Search for the cell housing the specified text and yield its [x, y] center coordinate. 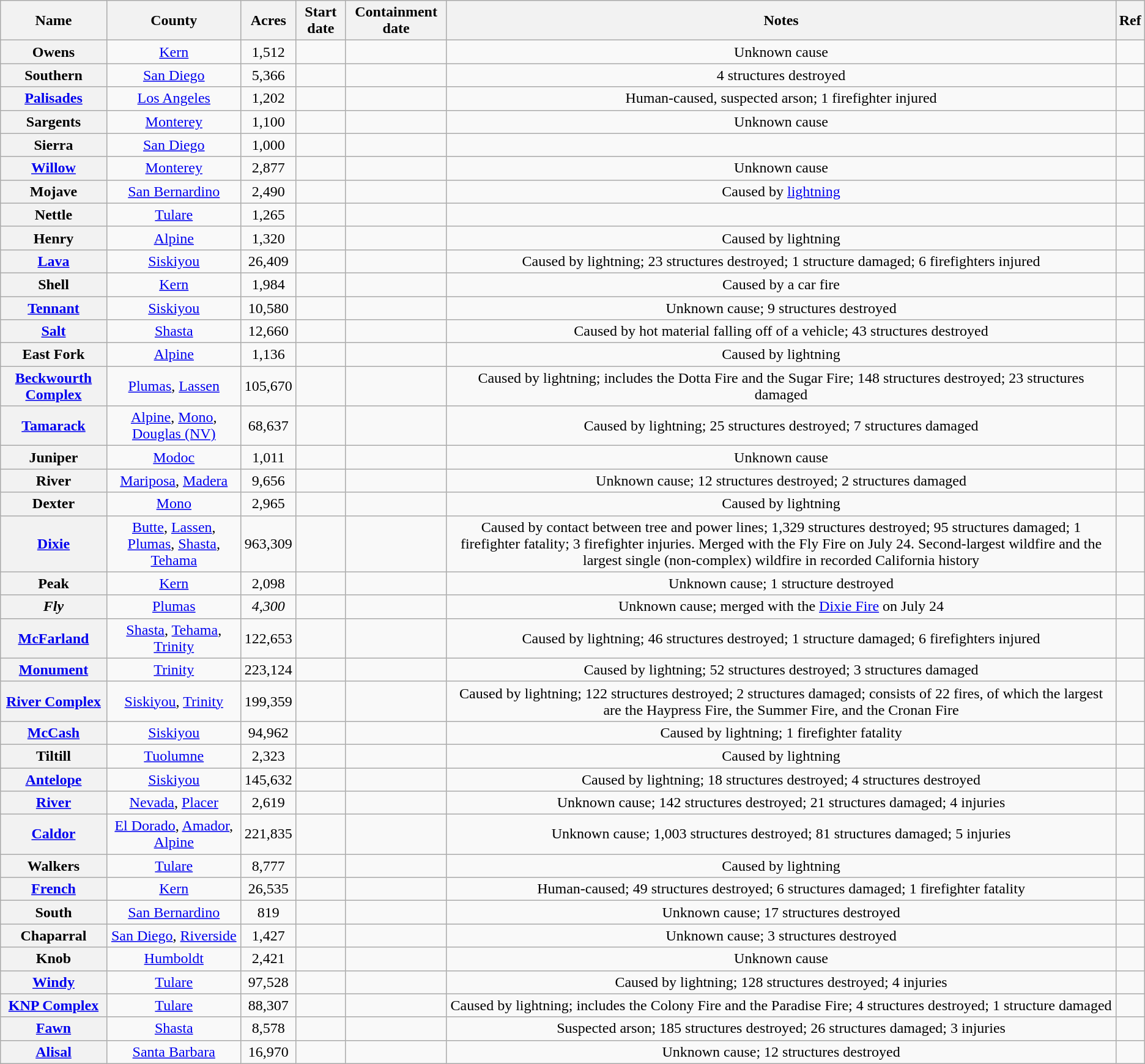
Henry [54, 238]
Walkers [54, 866]
Fly [54, 607]
Caused by lightning; 25 structures destroyed; 7 structures damaged [781, 426]
2,490 [268, 191]
Trinity [174, 670]
McFarland [54, 638]
Suspected arson; 185 structures destroyed; 26 structures damaged; 3 injuries [781, 1029]
1,011 [268, 457]
1,512 [268, 52]
Salt [54, 331]
Los Angeles [174, 98]
Caused by a car fire [781, 284]
Sargents [54, 122]
1,427 [268, 936]
5,366 [268, 75]
Caused by lightning; 23 structures destroyed; 1 structure damaged; 6 firefighters injured [781, 261]
Alisal [54, 1052]
Unknown cause; 9 structures destroyed [781, 308]
105,670 [268, 386]
Mono [174, 504]
Willow [54, 168]
Caused by lightning; 128 structures destroyed; 4 injuries [781, 982]
Caused by hot material falling off of a vehicle; 43 structures destroyed [781, 331]
Tiltill [54, 756]
McCash [54, 733]
Caused by lightning; includes the Dotta Fire and the Sugar Fire; 148 structures destroyed; 23 structures damaged [781, 386]
El Dorado, Amador, Alpine [174, 834]
Sierra [54, 145]
East Fork [54, 355]
Nettle [54, 215]
Santa Barbara [174, 1052]
4 structures destroyed [781, 75]
Caused by lightning; 52 structures destroyed; 3 structures damaged [781, 670]
Windy [54, 982]
County [174, 21]
Shasta, Tehama, Trinity [174, 638]
1,984 [268, 284]
Unknown cause; merged with the Dixie Fire on July 24 [781, 607]
Tamarack [54, 426]
1,136 [268, 355]
10,580 [268, 308]
Peak [54, 583]
1,202 [268, 98]
4,300 [268, 607]
Plumas, Lassen [174, 386]
Siskiyou, Trinity [174, 701]
San Diego, Riverside [174, 936]
9,656 [268, 481]
223,124 [268, 670]
South [54, 912]
Plumas [174, 607]
97,528 [268, 982]
2,421 [268, 959]
Tuolumne [174, 756]
Unknown cause; 17 structures destroyed [781, 912]
Palisades [54, 98]
Fawn [54, 1029]
Alpine, Mono, Douglas (NV) [174, 426]
Southern [54, 75]
1,320 [268, 238]
Name [54, 21]
2,323 [268, 756]
963,309 [268, 544]
12,660 [268, 331]
8,777 [268, 866]
KNP Complex [54, 1005]
1,100 [268, 122]
1,000 [268, 145]
Acres [268, 21]
Caused by lightning; includes the Colony Fire and the Paradise Fire; 4 structures destroyed; 1 structure damaged [781, 1005]
Caused by lightning; 18 structures destroyed; 4 structures destroyed [781, 780]
Modoc [174, 457]
145,632 [268, 780]
16,970 [268, 1052]
French [54, 889]
Nevada, Placer [174, 803]
Unknown cause; 1,003 structures destroyed; 81 structures damaged; 5 injuries [781, 834]
68,637 [268, 426]
Knob [54, 959]
199,359 [268, 701]
River Complex [54, 701]
Tennant [54, 308]
Ref [1130, 21]
2,965 [268, 504]
Beckwourth Complex [54, 386]
Caldor [54, 834]
1,265 [268, 215]
Start date [321, 21]
Unknown cause; 3 structures destroyed [781, 936]
Shell [54, 284]
Lava [54, 261]
Monument [54, 670]
Containment date [396, 21]
Humboldt [174, 959]
122,653 [268, 638]
26,535 [268, 889]
Mariposa, Madera [174, 481]
Juniper [54, 457]
Human-caused; 49 structures destroyed; 6 structures damaged; 1 firefighter fatality [781, 889]
Unknown cause; 12 structures destroyed; 2 structures damaged [781, 481]
Dixie [54, 544]
2,098 [268, 583]
Antelope [54, 780]
2,619 [268, 803]
Notes [781, 21]
Unknown cause; 1 structure destroyed [781, 583]
2,877 [268, 168]
Unknown cause; 142 structures destroyed; 21 structures damaged; 4 injuries [781, 803]
Owens [54, 52]
88,307 [268, 1005]
8,578 [268, 1029]
Chaparral [54, 936]
221,835 [268, 834]
Caused by lightning; 46 structures destroyed; 1 structure damaged; 6 firefighters injured [781, 638]
26,409 [268, 261]
94,962 [268, 733]
Butte, Lassen, Plumas, Shasta, Tehama [174, 544]
Human-caused, suspected arson; 1 firefighter injured [781, 98]
Mojave [54, 191]
Caused by lightning; 1 firefighter fatality [781, 733]
Dexter [54, 504]
Unknown cause; 12 structures destroyed [781, 1052]
819 [268, 912]
